Provide the (X, Y) coordinate of the cell's center where the given text is located.  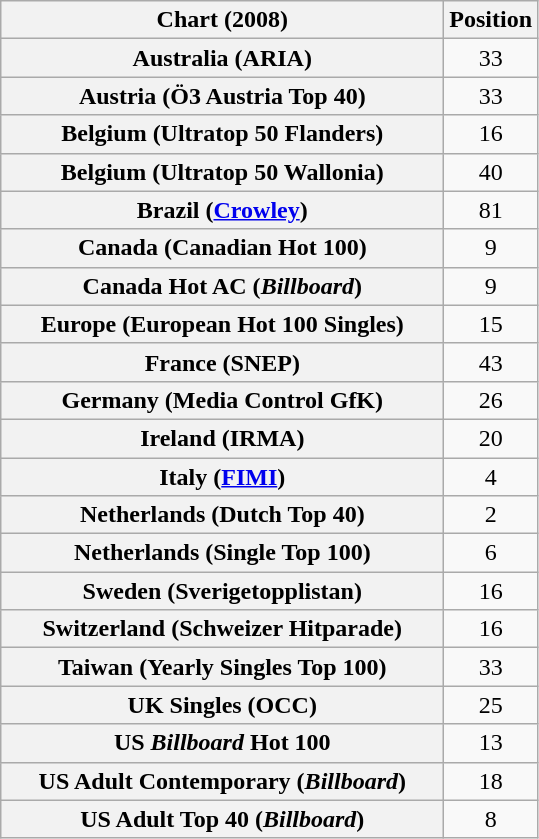
Netherlands (Dutch Top 40) (222, 515)
Germany (Media Control GfK) (222, 400)
43 (491, 362)
France (SNEP) (222, 362)
Taiwan (Yearly Singles Top 100) (222, 667)
Canada Hot AC (Billboard) (222, 286)
Chart (2008) (222, 20)
6 (491, 553)
Australia (ARIA) (222, 58)
Belgium (Ultratop 50 Flanders) (222, 134)
US Billboard Hot 100 (222, 743)
Italy (FIMI) (222, 477)
25 (491, 705)
Canada (Canadian Hot 100) (222, 248)
40 (491, 172)
20 (491, 438)
Position (491, 20)
Brazil (Crowley) (222, 210)
15 (491, 324)
4 (491, 477)
8 (491, 819)
Belgium (Ultratop 50 Wallonia) (222, 172)
UK Singles (OCC) (222, 705)
2 (491, 515)
26 (491, 400)
Sweden (Sverigetopplistan) (222, 591)
Austria (Ö3 Austria Top 40) (222, 96)
Europe (European Hot 100 Singles) (222, 324)
Netherlands (Single Top 100) (222, 553)
US Adult Contemporary (Billboard) (222, 781)
18 (491, 781)
Switzerland (Schweizer Hitparade) (222, 629)
Ireland (IRMA) (222, 438)
US Adult Top 40 (Billboard) (222, 819)
81 (491, 210)
13 (491, 743)
